Pinpoint the cell where the given text exists, returning its (X, Y) midpoint coordinate. 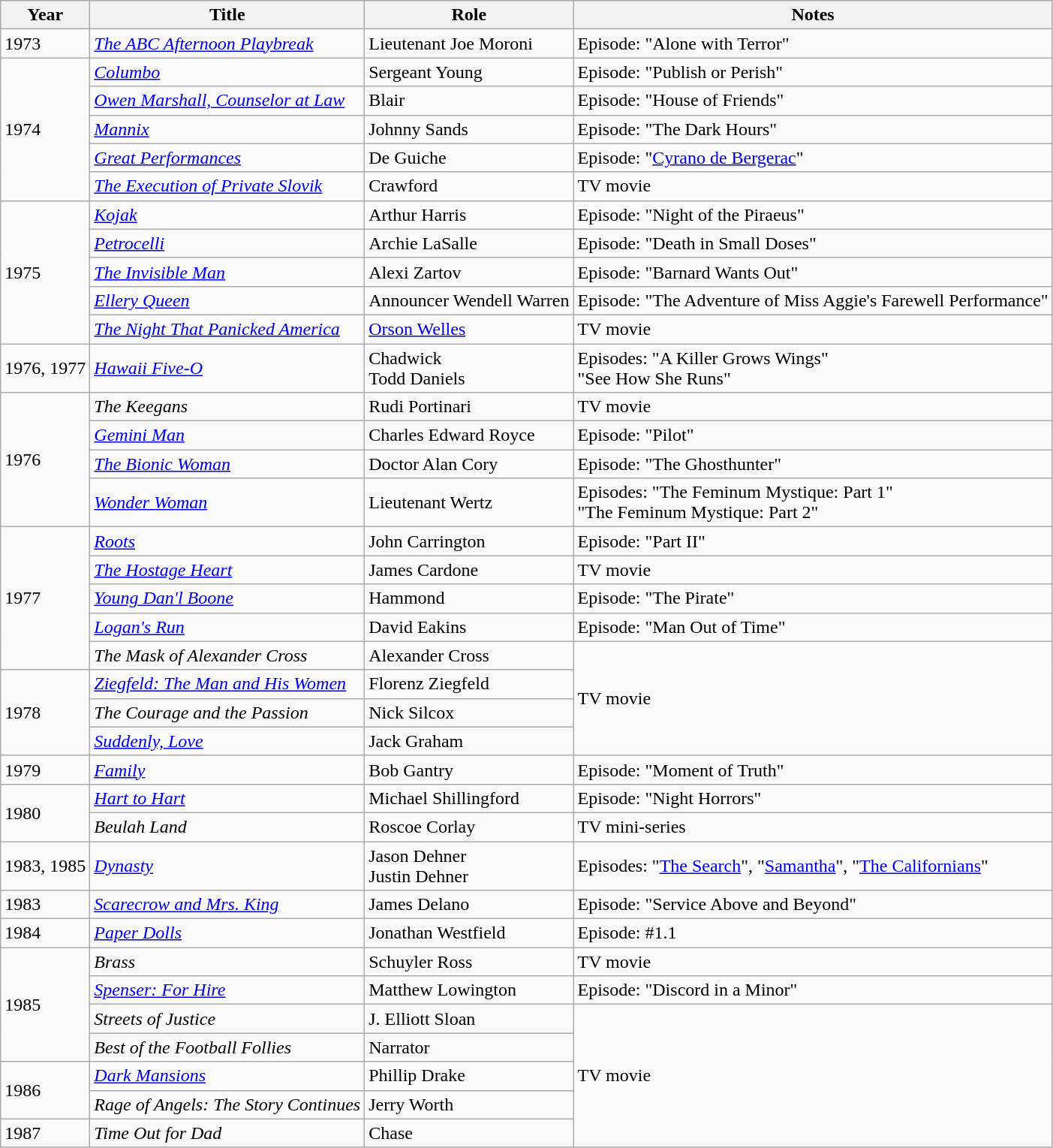
James Delano (469, 905)
1974 (45, 129)
1983, 1985 (45, 865)
1984 (45, 933)
Arthur Harris (469, 215)
Episode: "Moment of Truth" (813, 770)
1977 (45, 598)
Jason DehnerJustin Dehner (469, 865)
Role (469, 15)
1987 (45, 1133)
Petrocelli (227, 243)
Orson Welles (469, 329)
Dynasty (227, 865)
Great Performances (227, 158)
Sergeant Young (469, 72)
Rudi Portinari (469, 407)
Paper Dolls (227, 933)
Brass (227, 962)
Blair (469, 101)
Suddenly, Love (227, 741)
Bob Gantry (469, 770)
1973 (45, 44)
Alexi Zartov (469, 272)
The Mask of Alexander Cross (227, 655)
Roscoe Corlay (469, 827)
Best of the Football Follies (227, 1047)
Episode: "Night Horrors" (813, 798)
Episode: "Cyrano de Bergerac" (813, 158)
1983 (45, 905)
The Night That Panicked America (227, 329)
1976, 1977 (45, 368)
Episode: "Pilot" (813, 435)
Episode: "Alone with Terror" (813, 44)
Gemini Man (227, 435)
Episodes: "A Killer Grows Wings""See How She Runs" (813, 368)
Episodes: "The Feminum Mystique: Part 1""The Feminum Mystique: Part 2" (813, 503)
Family (227, 770)
J. Elliott Sloan (469, 1019)
Narrator (469, 1047)
Ellery Queen (227, 300)
Rage of Angels: The Story Continues (227, 1104)
Jack Graham (469, 741)
Title (227, 15)
Kojak (227, 215)
Episode: "The Adventure of Miss Aggie's Farewell Performance" (813, 300)
Phillip Drake (469, 1076)
1980 (45, 812)
John Carrington (469, 541)
Dark Mansions (227, 1076)
Crawford (469, 186)
Time Out for Dad (227, 1133)
Mannix (227, 129)
David Eakins (469, 627)
The ABC Afternoon Playbreak (227, 44)
Announcer Wendell Warren (469, 300)
TV mini-series (813, 827)
Columbo (227, 72)
Wonder Woman (227, 503)
The Execution of Private Slovik (227, 186)
Episode: "The Dark Hours" (813, 129)
Michael Shillingford (469, 798)
Owen Marshall, Counselor at Law (227, 101)
Schuyler Ross (469, 962)
Episode: "Part II" (813, 541)
The Invisible Man (227, 272)
Scarecrow and Mrs. King (227, 905)
Streets of Justice (227, 1019)
Archie LaSalle (469, 243)
ChadwickTodd Daniels (469, 368)
1978 (45, 713)
Episode: "Publish or Perish" (813, 72)
Ziegfeld: The Man and His Women (227, 684)
Episode: "Night of the Piraeus" (813, 215)
Johnny Sands (469, 129)
Chase (469, 1133)
Episode: "House of Friends" (813, 101)
The Hostage Heart (227, 570)
Alexander Cross (469, 655)
Matthew Lowington (469, 990)
Charles Edward Royce (469, 435)
Episode: "Barnard Wants Out" (813, 272)
Spenser: For Hire (227, 990)
Roots (227, 541)
Episode: "The Ghosthunter" (813, 464)
1986 (45, 1090)
Jonathan Westfield (469, 933)
The Keegans (227, 407)
Logan's Run (227, 627)
De Guiche (469, 158)
Lieutenant Wertz (469, 503)
1979 (45, 770)
Year (45, 15)
Jerry Worth (469, 1104)
Hawaii Five-O (227, 368)
1976 (45, 460)
Episode: "Man Out of Time" (813, 627)
The Courage and the Passion (227, 713)
Lieutenant Joe Moroni (469, 44)
Episode: "The Pirate" (813, 598)
Episode: #1.1 (813, 933)
Episode: "Death in Small Doses" (813, 243)
Doctor Alan Cory (469, 464)
Hammond (469, 598)
Florenz Ziegfeld (469, 684)
Hart to Hart (227, 798)
Beulah Land (227, 827)
The Bionic Woman (227, 464)
Notes (813, 15)
James Cardone (469, 570)
Episode: "Discord in a Minor" (813, 990)
Episodes: "The Search", "Samantha", "The Californians" (813, 865)
Young Dan'l Boone (227, 598)
1975 (45, 272)
Nick Silcox (469, 713)
Episode: "Service Above and Beyond" (813, 905)
1985 (45, 1005)
